Output the (x, y) coordinate of the center of the cell containing the given text.  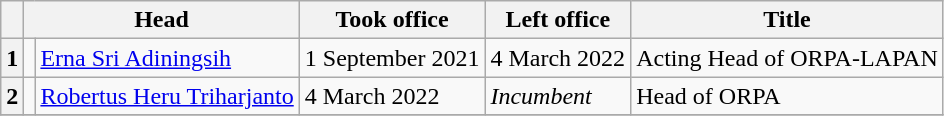
1 (12, 58)
2 (12, 96)
Title (788, 20)
Robertus Heru Triharjanto (167, 96)
Head (162, 20)
Head of ORPA (788, 96)
Took office (392, 20)
Acting Head of ORPA-LAPAN (788, 58)
Incumbent (558, 96)
Left office (558, 20)
1 September 2021 (392, 58)
Erna Sri Adiningsih (167, 58)
